Return the [x, y] coordinate for the center point of the cell that contains the specified text.  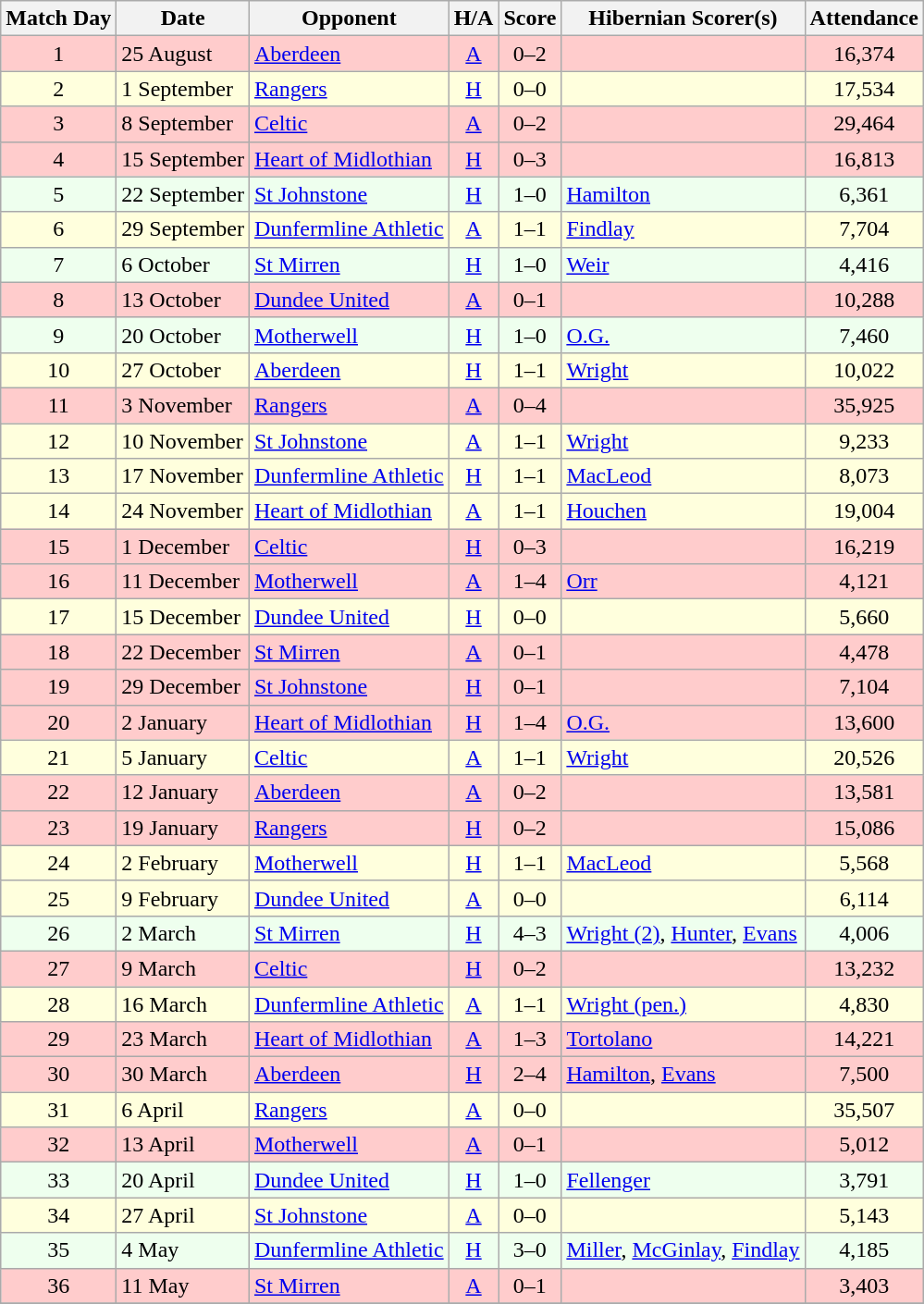
4 May [183, 1250]
15 [59, 547]
4 [59, 159]
25 August [183, 54]
8 September [183, 124]
24 November [183, 511]
13 April [183, 1145]
21 [59, 757]
20 April [183, 1180]
18 [59, 652]
35,925 [864, 405]
24 [59, 863]
Orr [683, 582]
17,534 [864, 89]
10 [59, 370]
33 [59, 1180]
9 February [183, 898]
28 [59, 1003]
3,403 [864, 1286]
29,464 [864, 124]
2 March [183, 933]
Date [183, 18]
5 January [183, 757]
30 [59, 1075]
3 November [183, 405]
4–3 [530, 933]
25 [59, 898]
16,219 [864, 547]
9 March [183, 968]
Opponent [349, 18]
13,232 [864, 968]
4,185 [864, 1250]
4,006 [864, 933]
32 [59, 1145]
27 April [183, 1215]
2 [59, 89]
6 October [183, 264]
Wright (pen.) [683, 1003]
5 [59, 194]
6,114 [864, 898]
5,568 [864, 863]
6 April [183, 1110]
10 November [183, 441]
30 March [183, 1075]
8 [59, 300]
Score [530, 18]
12 [59, 441]
31 [59, 1110]
15 September [183, 159]
22 December [183, 652]
27 [59, 968]
7,104 [864, 687]
2–4 [530, 1075]
10,288 [864, 300]
29 [59, 1040]
Houchen [683, 511]
35 [59, 1250]
Miller, McGinlay, Findlay [683, 1250]
14,221 [864, 1040]
6,361 [864, 194]
26 [59, 933]
Findlay [683, 229]
16 March [183, 1003]
29 September [183, 229]
27 October [183, 370]
12 January [183, 793]
17 November [183, 476]
Fellenger [683, 1180]
6 [59, 229]
23 March [183, 1040]
3,791 [864, 1180]
9 [59, 335]
1 September [183, 89]
19,004 [864, 511]
5,660 [864, 617]
17 [59, 617]
7 [59, 264]
36 [59, 1286]
13,581 [864, 793]
7,500 [864, 1075]
7,704 [864, 229]
19 [59, 687]
16 [59, 582]
34 [59, 1215]
22 [59, 793]
Tortolano [683, 1040]
13 [59, 476]
4,478 [864, 652]
3–0 [530, 1250]
4,416 [864, 264]
9,233 [864, 441]
1 [59, 54]
13 October [183, 300]
29 December [183, 687]
1–3 [530, 1040]
20 [59, 722]
23 [59, 828]
2 January [183, 722]
4,830 [864, 1003]
4,121 [864, 582]
14 [59, 511]
Attendance [864, 18]
5,012 [864, 1145]
H/A [474, 18]
7,460 [864, 335]
11 [59, 405]
0–4 [530, 405]
Hamilton, Evans [683, 1075]
16,374 [864, 54]
20,526 [864, 757]
15 December [183, 617]
Hibernian Scorer(s) [683, 18]
10,022 [864, 370]
16,813 [864, 159]
11 May [183, 1286]
5,143 [864, 1215]
1 December [183, 547]
11 December [183, 582]
Wright (2), Hunter, Evans [683, 933]
22 September [183, 194]
3 [59, 124]
8,073 [864, 476]
15,086 [864, 828]
Match Day [59, 18]
Weir [683, 264]
13,600 [864, 722]
35,507 [864, 1110]
Hamilton [683, 194]
20 October [183, 335]
2 February [183, 863]
19 January [183, 828]
